Return [x, y] of the center of cell containing provided text 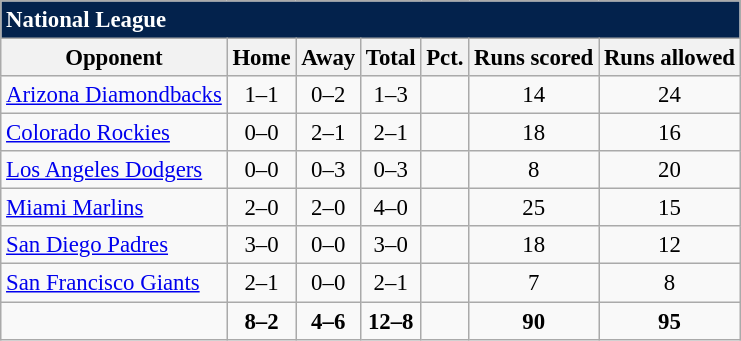
Colorado Rockies [114, 133]
20 [670, 170]
1–1 [262, 95]
Away [328, 58]
San Francisco Giants [114, 283]
7 [534, 283]
25 [534, 208]
1–3 [390, 95]
4–0 [390, 208]
12–8 [390, 321]
4–6 [328, 321]
8–2 [262, 321]
16 [670, 133]
Opponent [114, 58]
12 [670, 245]
Home [262, 58]
15 [670, 208]
Los Angeles Dodgers [114, 170]
0–2 [328, 95]
24 [670, 95]
Pct. [445, 58]
Arizona Diamondbacks [114, 95]
Total [390, 58]
14 [534, 95]
Runs scored [534, 58]
San Diego Padres [114, 245]
90 [534, 321]
Runs allowed [670, 58]
Miami Marlins [114, 208]
National League [370, 20]
95 [670, 321]
